Provide the [x, y] coordinate of the cell's center where the given text is located.  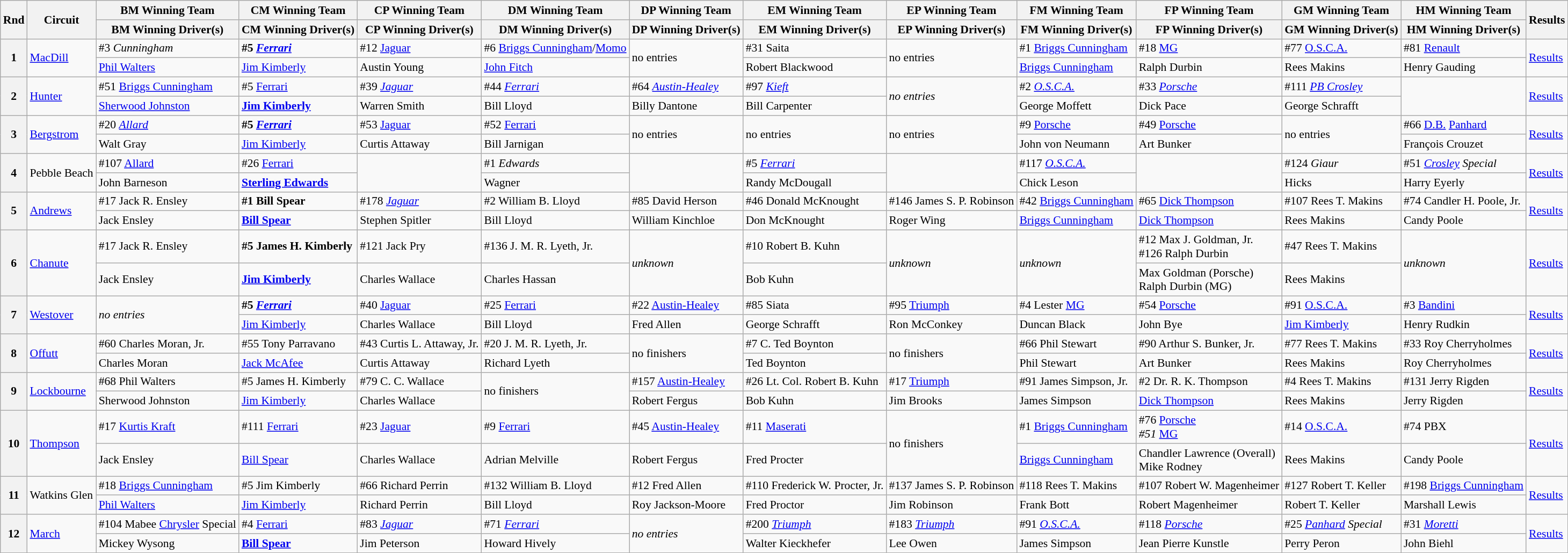
Jean Pierre Kunstle [1209, 543]
Robert Magenheimer [1209, 505]
#47 Rees T. Makins [1341, 247]
#1 Edwards [555, 163]
MacDill [61, 58]
EP Winning Driver(s) [952, 30]
#110 Frederick W. Procter, Jr. [815, 486]
8 [14, 353]
#107 Allard [168, 163]
Chick Leson [1076, 183]
#66 Phil Stewart [1076, 344]
#17 Kurtis Kraft [168, 427]
#137 James S. P. Robinson [952, 486]
#31 Saita [815, 48]
Walter Kieckhefer [815, 543]
#136 J. M. R. Lyeth, Jr. [555, 247]
#12 Jaguar [419, 48]
Frank Bott [1076, 505]
#7 C. Ted Boynton [815, 344]
#42 Briggs Cunningham [1076, 201]
#25 Panhard Special [1341, 524]
#12 Fred Allen [686, 486]
Fred Allen [686, 325]
Howard Hively [555, 543]
#43 Curtis L. Attaway, Jr. [419, 344]
#83 Jaguar [419, 524]
Fred Proctor [815, 505]
#4 Rees T. Makins [1341, 382]
#26 Ferrari [298, 163]
Robert Blackwood [815, 68]
HM Winning Driver(s) [1464, 30]
#74 Candler H. Poole, Jr. [1464, 201]
#81 Renault [1464, 48]
François Crouzet [1464, 144]
Richard Lyeth [555, 363]
Stephen Spitler [419, 221]
#107 Robert W. Magenheimer [1209, 486]
#3 Bandini [1464, 305]
#91 James Simpson, Jr. [1076, 382]
Jack McAfee [298, 363]
CP Winning Driver(s) [419, 30]
Circuit [61, 19]
Chanute [61, 263]
#20 J. M. R. Lyeth, Jr. [555, 344]
#5 Jim Kimberly [298, 486]
FP Winning Driver(s) [1209, 30]
Chandler Lawrence (Overall) Mike Rodney [1209, 460]
Thompson [61, 443]
George Moffett [1076, 106]
FM Winning Team [1076, 10]
9 [14, 391]
Adrian Melville [555, 460]
Randy McDougall [815, 183]
#183 Triumph [952, 524]
#121 Jack Pry [419, 247]
#9 Porsche [1076, 125]
Westover [61, 315]
Bill Carpenter [815, 106]
#66 D.B. Panhard [1464, 125]
#6 Briggs Cunningham/Momo [555, 48]
#157 Austin-Healey [686, 382]
John Biehl [1464, 543]
Robert T. Keller [1341, 505]
#39 Jaguar [419, 87]
#2 William B. Lloyd [555, 201]
#49 Porsche [1209, 125]
6 [14, 263]
#2 Dr. R. K. Thompson [1209, 382]
DP Winning Driver(s) [686, 30]
12 [14, 534]
Ralph Durbin [1209, 68]
#46 Donald McKnought [815, 201]
Hicks [1341, 183]
Phil Stewart [1076, 363]
Andrews [61, 210]
#23 Jaguar [419, 427]
John Barneson [168, 183]
FP Winning Team [1209, 10]
#85 Siata [815, 305]
Billy Dantone [686, 106]
Jerry Rigden [1464, 401]
CM Winning Team [298, 10]
Fred Procter [815, 460]
Max Goldman (Porsche) Ralph Durbin (MG) [1209, 279]
#131 Jerry Rigden [1464, 382]
Don McKnought [815, 221]
#79 C. C. Wallace [419, 382]
FM Winning Driver(s) [1076, 30]
#60 Charles Moran, Jr. [168, 344]
#55 Tony Parravano [298, 344]
#53 Jaguar [419, 125]
Richard Perrin [419, 505]
#20 Allard [168, 125]
#2 O.S.C.A. [1076, 87]
#111 Ferrari [298, 427]
#17 Triumph [952, 382]
#77 O.S.C.A. [1341, 48]
#118 Porsche [1209, 524]
#95 Triumph [952, 305]
Henry Rudkin [1464, 325]
#33 Roy Cherryholmes [1464, 344]
Marshall Lewis [1464, 505]
#9 Ferrari [555, 427]
DM Winning Driver(s) [555, 30]
Hunter [61, 97]
Dick Pace [1209, 106]
#64 Austin-Healey [686, 87]
Mickey Wysong [168, 543]
#31 Moretti [1464, 524]
#1 Bill Spear [298, 201]
10 [14, 443]
BM Winning Team [168, 10]
#3 Cunningham [168, 48]
Wagner [555, 183]
#45 Austin-Healey [686, 427]
John von Neumann [1076, 144]
#90 Arthur S. Bunker, Jr. [1209, 344]
Lockbourne [61, 391]
#54 Porsche [1209, 305]
Offutt [61, 353]
BM Winning Driver(s) [168, 30]
CM Winning Driver(s) [298, 30]
#12 Max J. Goldman, Jr.#126 Ralph Durbin [1209, 247]
1 [14, 58]
#66 Richard Perrin [419, 486]
Charles Moran [168, 363]
2 [14, 97]
Ted Boynton [815, 363]
Sterling Edwards [298, 183]
#68 Phil Walters [168, 382]
EM Winning Driver(s) [815, 30]
DP Winning Team [686, 10]
#4 Ferrari [298, 524]
11 [14, 495]
EM Winning Team [815, 10]
#198 Briggs Cunningham [1464, 486]
Austin Young [419, 68]
3 [14, 134]
Ron McConkey [952, 325]
Henry Gauding [1464, 68]
Warren Smith [419, 106]
#117 O.S.C.A. [1076, 163]
#104 Mabee Chrysler Special [168, 524]
Bergstrom [61, 134]
#52 Ferrari [555, 125]
#51 Briggs Cunningham [168, 87]
Jim Brooks [952, 401]
4 [14, 173]
#44 Ferrari [555, 87]
#97 Kieft [815, 87]
Bill Jarnigan [555, 144]
#26 Lt. Col. Robert B. Kuhn [815, 382]
CP Winning Team [419, 10]
Roy Cherryholmes [1464, 363]
Jim Robinson [952, 505]
Charles Hassan [555, 279]
#33 Porsche [1209, 87]
#200 Triumph [815, 524]
Perry Peron [1341, 543]
Duncan Black [1076, 325]
DM Winning Team [555, 10]
#11 Maserati [815, 427]
Roy Jackson-Moore [686, 505]
John Fitch [555, 68]
Rnd [14, 19]
#40 Jaguar [419, 305]
#18 MG [1209, 48]
#10 Robert B. Kuhn [815, 247]
GM Winning Driver(s) [1341, 30]
#146 James S. P. Robinson [952, 201]
#111 PB Crosley [1341, 87]
Walt Gray [168, 144]
#76 Porsche#51 MG [1209, 427]
Roger Wing [952, 221]
GM Winning Team [1341, 10]
#65 Dick Thompson [1209, 201]
#71 Ferrari [555, 524]
Harry Eyerly [1464, 183]
#25 Ferrari [555, 305]
5 [14, 210]
#178 Jaguar [419, 201]
#107 Rees T. Makins [1341, 201]
Pebble Beach [61, 173]
Watkins Glen [61, 495]
#18 Briggs Cunningham [168, 486]
#118 Rees T. Makins [1076, 486]
#51 Crosley Special [1464, 163]
Jim Peterson [419, 543]
John Bye [1209, 325]
#127 Robert T. Keller [1341, 486]
Lee Owen [952, 543]
#77 Rees T. Makins [1341, 344]
EP Winning Team [952, 10]
7 [14, 315]
#22 Austin-Healey [686, 305]
#132 William B. Lloyd [555, 486]
#124 Giaur [1341, 163]
#4 Lester MG [1076, 305]
HM Winning Team [1464, 10]
March [61, 534]
#74 PBX [1464, 427]
#14 O.S.C.A. [1341, 427]
#85 David Herson [686, 201]
William Kinchloe [686, 221]
